Return [x, y] of the center of cell containing provided text 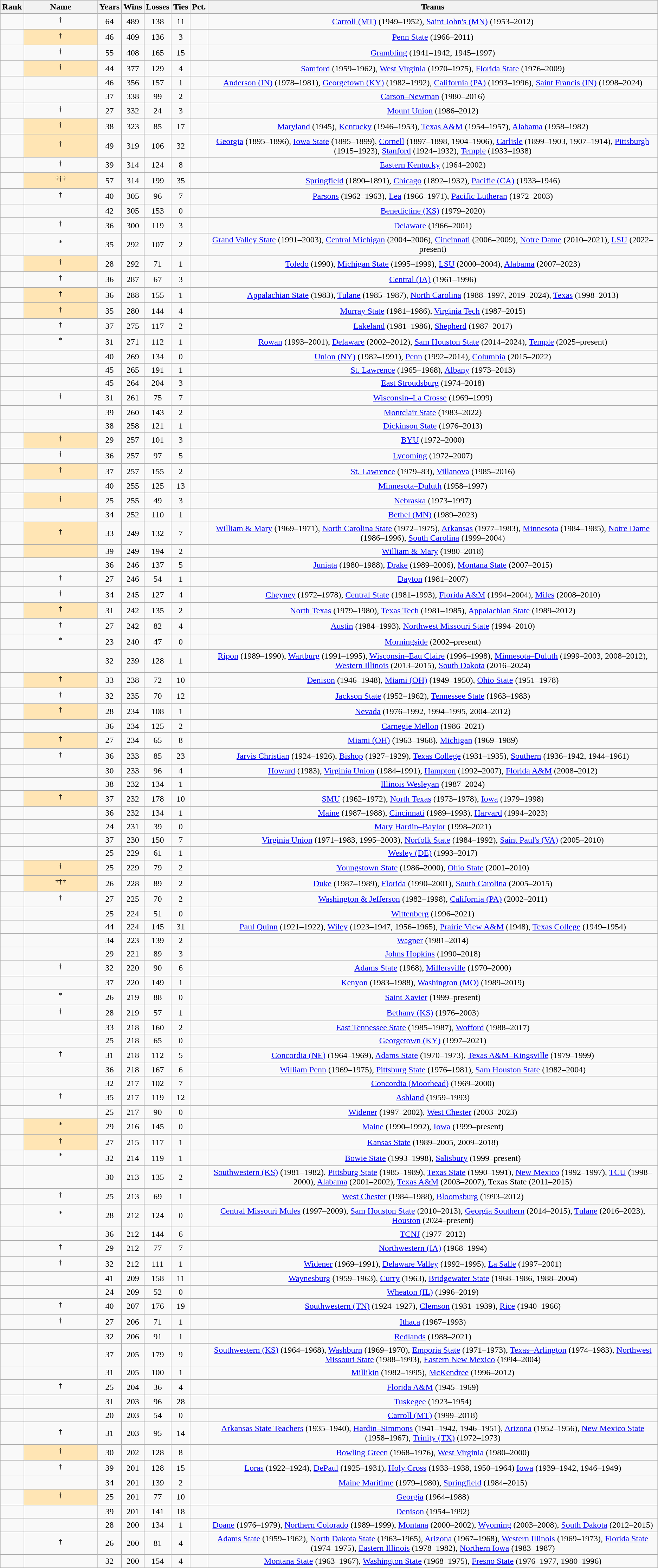
Teams [433, 7]
Montclair State (1983–2022) [433, 412]
Grambling (1941–1942, 1945–1997) [433, 53]
Losses [158, 7]
Maine (1990–1992), Iowa (1999–present) [433, 1127]
157 [158, 83]
Mary Hardin–Baylor (1998–2021) [433, 827]
231 [133, 827]
137 [158, 564]
288 [133, 295]
141 [158, 1511]
332 [133, 111]
Murray State (1981–1986), Virginia Tech (1987–2015) [433, 311]
Carson–Newman (1980–2016) [433, 96]
107 [158, 244]
377 [133, 68]
Waynesburg (1959–1963), Curry (1963), Bridgewater State (1968–1986, 1988–2004) [433, 1279]
245 [133, 595]
Jarvis Christian (1924–1926), Bishop (1927–1929), Texas College (1931–1935), Southern (1936–1942, 1944–1961) [433, 757]
Doane (1976–1979), Northern Colorado (1989–1999), Montana (2000–2002), Wyoming (2003–2008), South Dakota (2012–2015) [433, 1525]
Years [109, 7]
Anderson (IN) (1978–1981), Georgetown (KY) (1982–1992), California (PA) (1993–1996), Saint Francis (IN) (1998–2024) [433, 83]
Bethany (KS) (1976–2003) [433, 1013]
Wesley (DE) (1993–2017) [433, 853]
252 [133, 515]
149 [158, 982]
Denison (1954–1992) [433, 1511]
41 [109, 1279]
269 [133, 357]
67 [158, 280]
Eastern Kentucky (1964–2002) [433, 165]
20 [109, 1415]
221 [133, 954]
176 [158, 1307]
Union (NY) (1982–1991), Penn (1992–2014), Columbia (2015–2022) [433, 357]
Loras (1922–1924), DePaul (1925–1931), Holy Cross (1933–1938, 1950–1964) Iowa (1939–1942, 1946–1949) [433, 1468]
261 [133, 398]
47 [158, 642]
Kansas State (1989–2005, 2009–2018) [433, 1142]
79 [158, 868]
216 [133, 1127]
Redlands (1988–2021) [433, 1337]
154 [158, 1561]
Saint Xavier (1999–present) [433, 998]
Bowling Green (1968–1976), West Virginia (1980–2000) [433, 1453]
143 [158, 412]
St. Lawrence (1979–83), Villanova (1985–2016) [433, 471]
228 [133, 884]
Bowie State (1993–1998), Salisbury (1999–present) [433, 1158]
Illinois Wesleyan (1987–2024) [433, 784]
Central (IA) (1961–1996) [433, 280]
52 [158, 1292]
Georgia (1964–1988) [433, 1497]
Concordia (Moorhead) (1969–2000) [433, 1083]
13 [181, 486]
Widener (1969–1991), Delaware Valley (1992–1995), La Salle (1997–2001) [433, 1264]
Jackson State (1952–1962), Tennessee State (1963–1983) [433, 696]
97 [158, 456]
235 [133, 696]
19 [181, 1307]
Delaware (1966–2001) [433, 226]
Maine (1987–1988), Cincinnati (1989–1993), Harvard (1994–2023) [433, 813]
North Texas (1979–1980), Texas Tech (1981–1985), Appalachian State (1989–2012) [433, 610]
Lakeland (1981–1986), Shepherd (1987–2017) [433, 327]
Juniata (1980–1988), Drake (1989–2006), Montana State (2007–2015) [433, 564]
Rank [12, 7]
Wheaton (IL) (1996–2019) [433, 1292]
64 [109, 22]
72 [158, 680]
Name [60, 7]
14 [181, 1433]
409 [133, 37]
Carroll (MT) (1949–1952), Saint John's (MN) (1953–2012) [433, 22]
81 [158, 1543]
101 [158, 440]
136 [158, 37]
215 [133, 1142]
Bethel (MN) (1989–2023) [433, 515]
Appalachian State (1983), Tulane (1985–1987), North Carolina (1988–1997, 2019–2024), Texas (1998–2013) [433, 295]
Wisconsin–La Crosse (1969–1999) [433, 398]
Youngstown State (1986–2000), Ohio State (2001–2010) [433, 868]
Springfield (1890–1891), Chicago (1892–1932), Pacific (CA) (1933–1946) [433, 181]
Wins [133, 7]
88 [158, 998]
Johns Hopkins (1990–2018) [433, 954]
223 [133, 940]
Grand Valley State (1991–2003), Central Michigan (2004–2006), Cincinnati (2006–2009), Notre Dame (2010–2021), LSU (2022–present) [433, 244]
75 [158, 398]
265 [133, 370]
82 [158, 626]
East Tennessee State (1985–1987), Wofford (1988–2017) [433, 1027]
Cheyney (1972–1978), Central State (1981–1993), Florida A&M (1994–2004), Miles (2008–2010) [433, 595]
214 [133, 1158]
Nevada (1976–1992, 1994–1995, 2004–2012) [433, 712]
Parsons (1962–1963), Lea (1966–1971), Pacific Lutheran (1972–2003) [433, 196]
TCNJ (1977–2012) [433, 1234]
Miami (OH) (1963–1968), Michigan (1969–1989) [433, 740]
158 [158, 1279]
99 [158, 96]
Toledo (1990), Michigan State (1995–1999), LSU (2000–2004), Alabama (2007–2023) [433, 264]
108 [158, 712]
Ties [181, 7]
194 [158, 551]
280 [133, 311]
Nebraska (1973–1997) [433, 501]
Kenyon (1983–1988), Washington (MO) (1989–2019) [433, 982]
127 [158, 595]
138 [158, 22]
9 [181, 1354]
Denison (1946–1948), Miami (OH) (1949–1950), Ohio State (1951–1978) [433, 680]
271 [133, 342]
Dayton (1981–2007) [433, 579]
East Stroudsburg (1974–2018) [433, 383]
Carnegie Mellon (1986–2021) [433, 726]
Ashland (1959–1993) [433, 1097]
260 [133, 412]
Samford (1959–1962), West Virginia (1970–1975), Florida State (1976–2009) [433, 68]
Ithaca (1967–1993) [433, 1322]
Montana State (1963–1967), Washington State (1968–1975), Fresno State (1976–1977, 1980–1996) [433, 1561]
Howard (1983), Virginia Union (1984–1991), Hampton (1992–2007), Florida A&M (2008–2012) [433, 771]
William Penn (1969–1975), Pittsburg State (1976–1981), Sam Houston State (1982–2004) [433, 1070]
338 [133, 96]
Adams State (1968), Millersville (1970–2000) [433, 968]
Millikin (1982–1995), McKendree (1996–2012) [433, 1373]
356 [133, 83]
Tuskegee (1923–1954) [433, 1402]
Rowan (1993–2001), Delaware (2002–2012), Sam Houston State (2014–2024), Temple (2025–present) [433, 342]
275 [133, 327]
106 [158, 145]
230 [133, 840]
Benedictine (KS) (1979–2020) [433, 211]
287 [133, 280]
Duke (1987–1989), Florida (1990–2001), South Carolina (2005–2015) [433, 884]
61 [158, 853]
Southwestern (TN) (1924–1927), Clemson (1931–1939), Rice (1940–1966) [433, 1307]
319 [133, 145]
Lycoming (1972–2007) [433, 456]
Georgetown (KY) (1997–2021) [433, 1041]
167 [158, 1070]
225 [133, 899]
Austin (1984–1993), Northwest Missouri State (1994–2010) [433, 626]
408 [133, 53]
240 [133, 642]
199 [158, 181]
Carroll (MT) (1999–2018) [433, 1415]
69 [158, 1196]
258 [133, 426]
17 [181, 126]
Concordia (NE) (1964–1969), Adams State (1970–1973), Texas A&M–Kingsville (1979–1999) [433, 1055]
179 [158, 1354]
323 [133, 126]
18 [181, 1511]
St. Lawrence (1965–1968), Albany (1973–2013) [433, 370]
BYU (1972–2000) [433, 440]
William & Mary (1980–2018) [433, 551]
202 [133, 1453]
Morningside (2002–present) [433, 642]
129 [158, 68]
51 [158, 914]
Central Missouri Mules (1997–2009), Sam Houston State (2010–2013), Georgia Southern (2014–2015), Tulane (2016–2023), Houston (2024–present) [433, 1215]
55 [109, 53]
121 [158, 426]
191 [158, 370]
Mount Union (1986–2012) [433, 111]
91 [158, 1337]
SMU (1962–1972), North Texas (1973–1978), Iowa (1979–1998) [433, 799]
Minnesota–Duluth (1958–1997) [433, 486]
489 [133, 22]
264 [133, 383]
111 [158, 1264]
Widener (1997–2002), West Chester (2003–2023) [433, 1112]
300 [133, 226]
Florida A&M (1945–1969) [433, 1387]
42 [109, 211]
102 [158, 1083]
239 [133, 661]
207 [133, 1307]
Dickinson State (1976–2013) [433, 426]
Wittenberg (1996–2021) [433, 914]
Maine Maritime (1979–1980), Springfield (1984–2015) [433, 1483]
West Chester (1984–1988), Bloomsburg (1993–2012) [433, 1196]
Pct. [199, 7]
Penn State (1966–2011) [433, 37]
100 [158, 1373]
132 [158, 533]
Northwestern (IA) (1968–1994) [433, 1248]
238 [133, 680]
Maryland (1945), Kentucky (1946–1953), Texas A&M (1954–1957), Alabama (1958–1982) [433, 126]
Paul Quinn (1921–1922), Wiley (1923–1947, 1956–1965), Prairie View A&M (1948), Texas College (1949–1954) [433, 927]
Virginia Union (1971–1983, 1995–2003), Norfolk State (1984–1992), Saint Paul's (VA) (2005–2010) [433, 840]
153 [158, 211]
165 [158, 53]
Wagner (1981–2014) [433, 940]
Washington & Jefferson (1982–1998), California (PA) (2002–2011) [433, 899]
178 [158, 799]
110 [158, 515]
95 [158, 1433]
150 [158, 840]
160 [158, 1027]
